Scan for the cell matching the given text and deliver its [X, Y] coordinate at center. 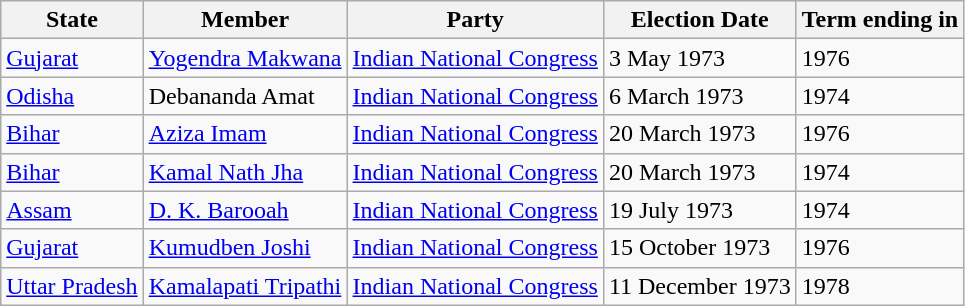
19 July 1973 [700, 210]
Odisha [72, 96]
Election Date [700, 20]
3 May 1973 [700, 58]
Party [475, 20]
Kamalapati Tripathi [245, 286]
1978 [880, 286]
Assam [72, 210]
Kamal Nath Jha [245, 172]
Kumudben Joshi [245, 248]
Yogendra Makwana [245, 58]
Term ending in [880, 20]
D. K. Barooah [245, 210]
Aziza Imam [245, 134]
Member [245, 20]
Debananda Amat [245, 96]
6 March 1973 [700, 96]
State [72, 20]
Uttar Pradesh [72, 286]
11 December 1973 [700, 286]
15 October 1973 [700, 248]
